Return the [x, y] coordinate for the center point of the cell that contains the specified text.  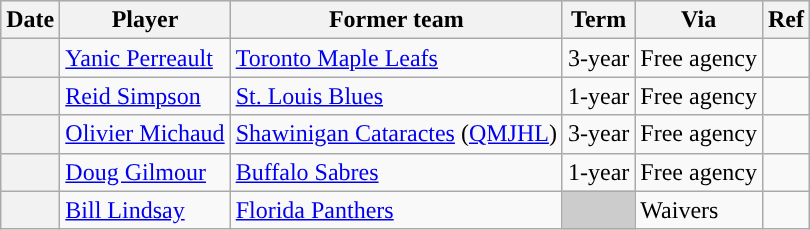
Term [598, 20]
St. Louis Blues [396, 96]
Waivers [699, 210]
Player [145, 20]
Ref [786, 20]
Via [699, 20]
Buffalo Sabres [396, 172]
Former team [396, 20]
Yanic Perreault [145, 58]
Toronto Maple Leafs [396, 58]
Date [30, 20]
Bill Lindsay [145, 210]
Florida Panthers [396, 210]
Olivier Michaud [145, 134]
Reid Simpson [145, 96]
Shawinigan Cataractes (QMJHL) [396, 134]
Doug Gilmour [145, 172]
